Scan for the cell matching the given text and deliver its [X, Y] coordinate at center. 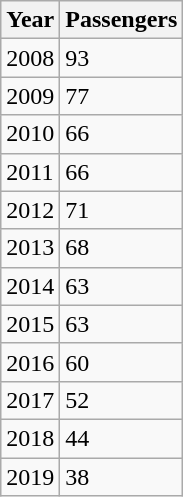
93 [122, 58]
2009 [30, 96]
2012 [30, 210]
2016 [30, 362]
Year [30, 20]
2011 [30, 172]
2015 [30, 324]
2014 [30, 286]
2010 [30, 134]
2017 [30, 400]
68 [122, 248]
Passengers [122, 20]
44 [122, 438]
60 [122, 362]
2019 [30, 477]
38 [122, 477]
2008 [30, 58]
2013 [30, 248]
52 [122, 400]
77 [122, 96]
2018 [30, 438]
71 [122, 210]
